Return the [X, Y] coordinate for the center point of the cell that contains the specified text.  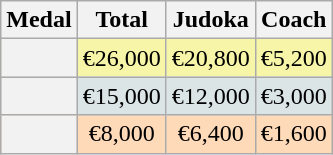
€8,000 [122, 134]
€15,000 [122, 96]
€26,000 [122, 58]
€3,000 [294, 96]
Medal [39, 20]
€1,600 [294, 134]
Coach [294, 20]
Judoka [210, 20]
€5,200 [294, 58]
€6,400 [210, 134]
€12,000 [210, 96]
Total [122, 20]
€20,800 [210, 58]
